Extract the [X, Y] coordinate from the center of the cell holding the provided text.  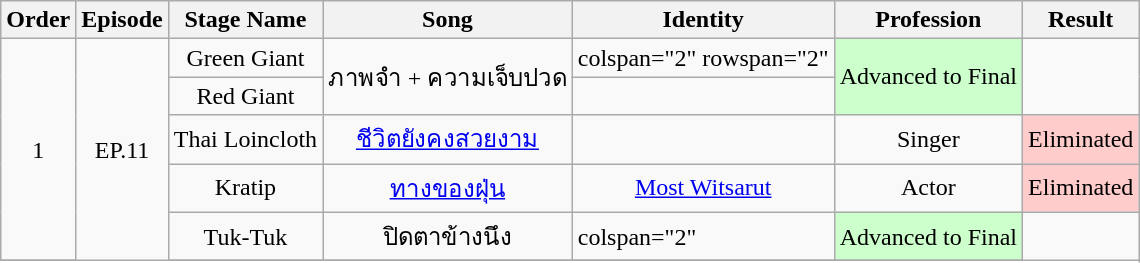
ทางของฝุ่น [448, 188]
Song [448, 20]
Actor [928, 188]
Thai Loincloth [245, 140]
ปิดตาข้างนึง [448, 236]
Tuk-Tuk [245, 236]
Episode [122, 20]
Profession [928, 20]
colspan="2" [703, 236]
Kratip [245, 188]
colspan="2" rowspan="2" [703, 58]
Singer [928, 140]
ภาพจำ + ความเจ็บปวด [448, 77]
Most Witsarut [703, 188]
Red Giant [245, 96]
ชีวิตยังคงสวยงาม [448, 140]
Result [1081, 20]
Green Giant [245, 58]
EP.11 [122, 150]
Identity [703, 20]
Order [38, 20]
1 [38, 150]
Stage Name [245, 20]
